Scan for the cell matching the given text and deliver its [X, Y] coordinate at center. 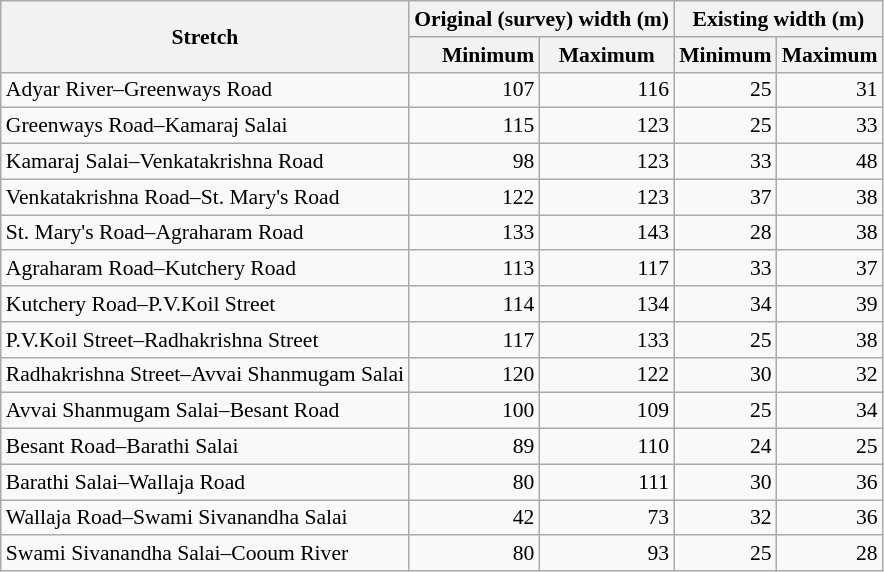
48 [830, 162]
Radhakrishna Street–Avvai Shanmugam Salai [205, 375]
Avvai Shanmugam Salai–Besant Road [205, 411]
109 [606, 411]
31 [830, 90]
Stretch [205, 36]
P.V.Koil Street–Radhakrishna Street [205, 340]
Kamaraj Salai–Venkatakrishna Road [205, 162]
100 [474, 411]
Kutchery Road–P.V.Koil Street [205, 304]
89 [474, 447]
Besant Road–Barathi Salai [205, 447]
143 [606, 233]
115 [474, 126]
Venkatakrishna Road–St. Mary's Road [205, 197]
134 [606, 304]
120 [474, 375]
24 [725, 447]
Wallaja Road–Swami Sivanandha Salai [205, 518]
114 [474, 304]
113 [474, 269]
Swami Sivanandha Salai–Cooum River [205, 554]
107 [474, 90]
98 [474, 162]
Barathi Salai–Wallaja Road [205, 482]
111 [606, 482]
116 [606, 90]
St. Mary's Road–Agraharam Road [205, 233]
Adyar River–Greenways Road [205, 90]
Original (survey) width (m) [542, 19]
Greenways Road–Kamaraj Salai [205, 126]
42 [474, 518]
39 [830, 304]
73 [606, 518]
110 [606, 447]
Agraharam Road–Kutchery Road [205, 269]
93 [606, 554]
Existing width (m) [778, 19]
